Identify which cell holds the provided text, then report its (x, y) central coordinate. 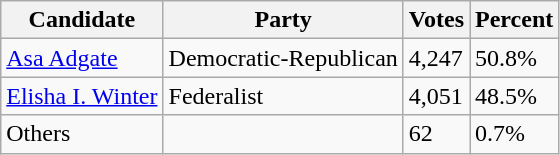
50.8% (514, 58)
Others (82, 134)
Candidate (82, 20)
4,247 (436, 58)
0.7% (514, 134)
Elisha I. Winter (82, 96)
Asa Adgate (82, 58)
Federalist (283, 96)
48.5% (514, 96)
4,051 (436, 96)
Democratic-Republican (283, 58)
Percent (514, 20)
Votes (436, 20)
62 (436, 134)
Party (283, 20)
